Output the (X, Y) coordinate of the center of the cell containing the given text.  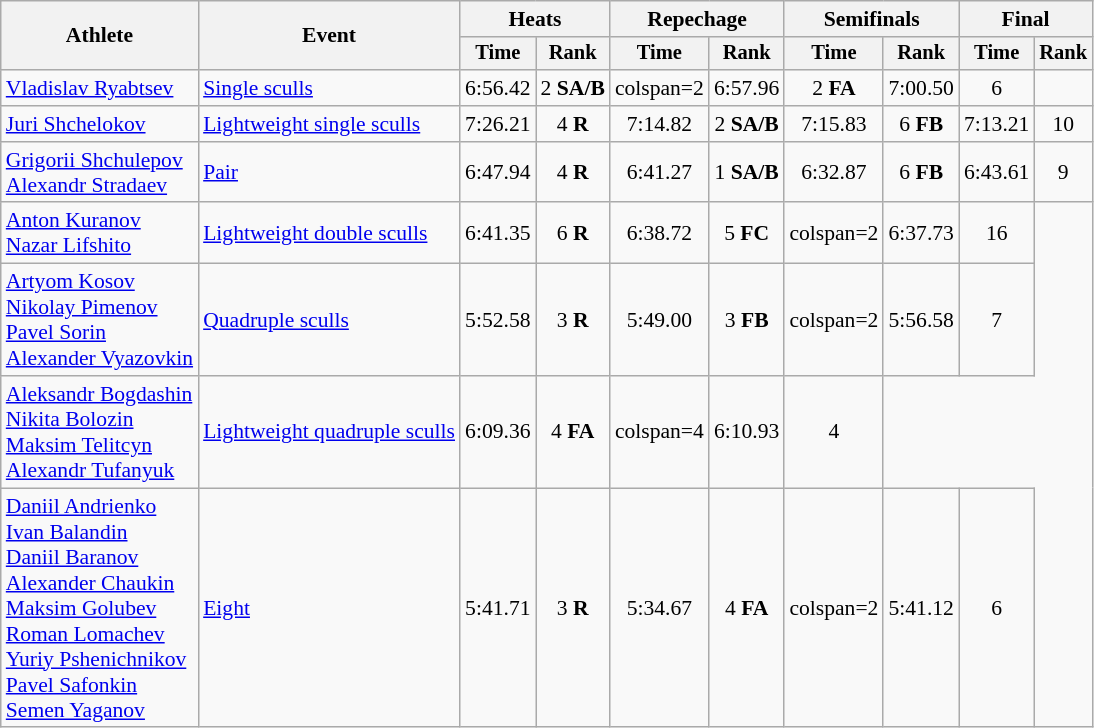
5:41.71 (498, 608)
Heats (535, 19)
6 R (573, 234)
Juri Shchelokov (100, 124)
6:41.27 (660, 172)
7:14.82 (660, 124)
Aleksandr BogdashinNikita BolozinMaksim TelitcynAlexandr Tufanyuk (100, 432)
16 (996, 234)
Final (1026, 19)
Repechage (698, 19)
5:49.00 (660, 320)
6:32.87 (834, 172)
7:00.50 (920, 88)
Eight (329, 608)
6:09.36 (498, 432)
6:38.72 (660, 234)
7:15.83 (834, 124)
Lightweight quadruple sculls (329, 432)
Vladislav Ryabtsev (100, 88)
9 (1063, 172)
10 (1063, 124)
6:41.35 (498, 234)
7:13.21 (996, 124)
Lightweight single sculls (329, 124)
Event (329, 36)
Pair (329, 172)
3 FB (746, 320)
6:47.94 (498, 172)
colspan=4 (660, 432)
5:41.12 (920, 608)
5 FC (746, 234)
2 FA (834, 88)
4 (834, 432)
6:10.93 (746, 432)
6:37.73 (920, 234)
Artyom KosovNikolay PimenovPavel SorinAlexander Vyazovkin (100, 320)
Single sculls (329, 88)
5:52.58 (498, 320)
6:43.61 (996, 172)
7:26.21 (498, 124)
6:56.42 (498, 88)
Semifinals (872, 19)
5:56.58 (920, 320)
Daniil AndrienkoIvan BalandinDaniil BaranovAlexander ChaukinMaksim GolubevRoman LomachevYuriy PshenichnikovPavel SafonkinSemen Yaganov (100, 608)
6:57.96 (746, 88)
1 SA/B (746, 172)
Anton KuranovNazar Lifshito (100, 234)
5:34.67 (660, 608)
Quadruple sculls (329, 320)
Lightweight double sculls (329, 234)
Athlete (100, 36)
Grigorii ShchulepovAlexandr Stradaev (100, 172)
7 (996, 320)
